For the text-containing cell, return its midpoint in [x, y] coordinate format. 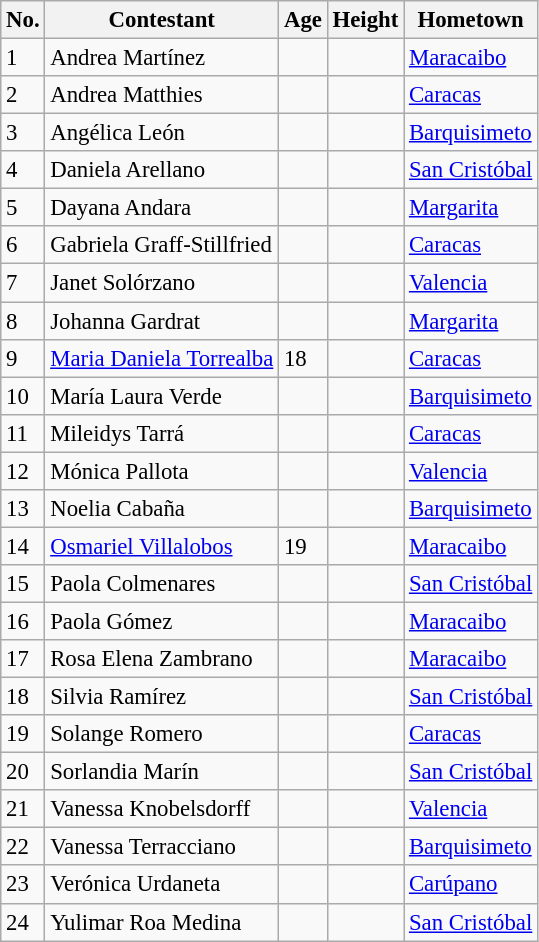
Height [365, 20]
14 [23, 546]
21 [23, 809]
17 [23, 659]
Paola Gómez [162, 621]
10 [23, 396]
Hometown [471, 20]
Andrea Martínez [162, 58]
Carúpano [471, 885]
Yulimar Roa Medina [162, 922]
Rosa Elena Zambrano [162, 659]
6 [23, 245]
22 [23, 847]
8 [23, 321]
No. [23, 20]
Silvia Ramírez [162, 697]
Johanna Gardrat [162, 321]
2 [23, 95]
15 [23, 584]
13 [23, 509]
5 [23, 208]
Mileidys Tarrá [162, 433]
1 [23, 58]
Solange Romero [162, 734]
Sorlandia Marín [162, 772]
Andrea Matthies [162, 95]
Osmariel Villalobos [162, 546]
Janet Solórzano [162, 283]
Age [304, 20]
María Laura Verde [162, 396]
Paola Colmenares [162, 584]
20 [23, 772]
Dayana Andara [162, 208]
Vanessa Terracciano [162, 847]
11 [23, 433]
23 [23, 885]
16 [23, 621]
3 [23, 133]
Noelia Cabaña [162, 509]
Contestant [162, 20]
Daniela Arellano [162, 170]
12 [23, 471]
7 [23, 283]
Vanessa Knobelsdorff [162, 809]
24 [23, 922]
Mónica Pallota [162, 471]
4 [23, 170]
Gabriela Graff-Stillfried [162, 245]
Angélica León [162, 133]
9 [23, 358]
Maria Daniela Torrealba [162, 358]
Verónica Urdaneta [162, 885]
